Locate the cell with the specified text and output its (x, y) center coordinate. 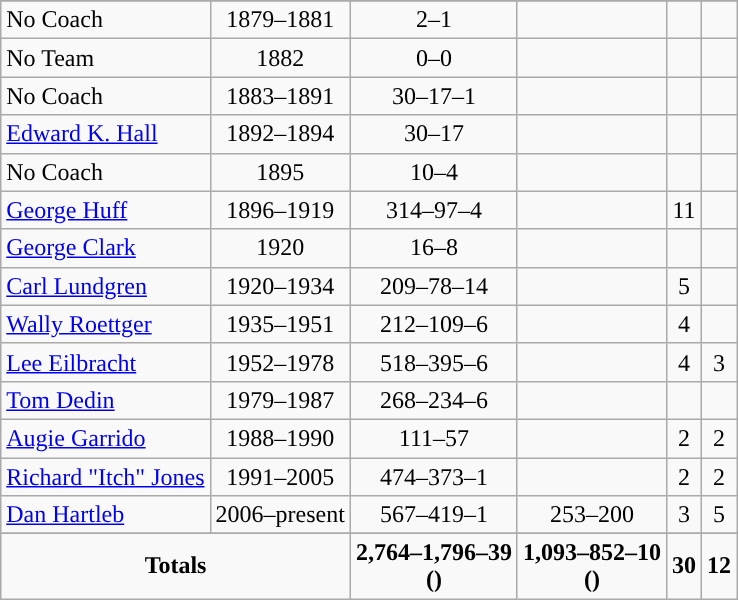
No Team (106, 58)
1882 (280, 58)
314–97–4 (434, 210)
1892–1894 (280, 134)
Totals (176, 566)
1,093–852–10() (592, 566)
253–200 (592, 515)
10–4 (434, 172)
1879–1881 (280, 20)
Richard "Itch" Jones (106, 477)
518–395–6 (434, 362)
2–1 (434, 20)
1991–2005 (280, 477)
0–0 (434, 58)
1883–1891 (280, 96)
Edward K. Hall (106, 134)
1895 (280, 172)
Augie Garrido (106, 438)
30–17–1 (434, 96)
30–17 (434, 134)
1952–1978 (280, 362)
1920 (280, 248)
Lee Eilbracht (106, 362)
1920–1934 (280, 286)
George Clark (106, 248)
Tom Dedin (106, 400)
1979–1987 (280, 400)
30 (684, 566)
12 (720, 566)
567–419–1 (434, 515)
1988–1990 (280, 438)
Carl Lundgren (106, 286)
212–109–6 (434, 324)
Wally Roettger (106, 324)
2006–present (280, 515)
474–373–1 (434, 477)
11 (684, 210)
2,764–1,796–39() (434, 566)
Dan Hartleb (106, 515)
1935–1951 (280, 324)
16–8 (434, 248)
111–57 (434, 438)
George Huff (106, 210)
1896–1919 (280, 210)
209–78–14 (434, 286)
268–234–6 (434, 400)
